Output the [X, Y] coordinate of the center of the cell containing the given text.  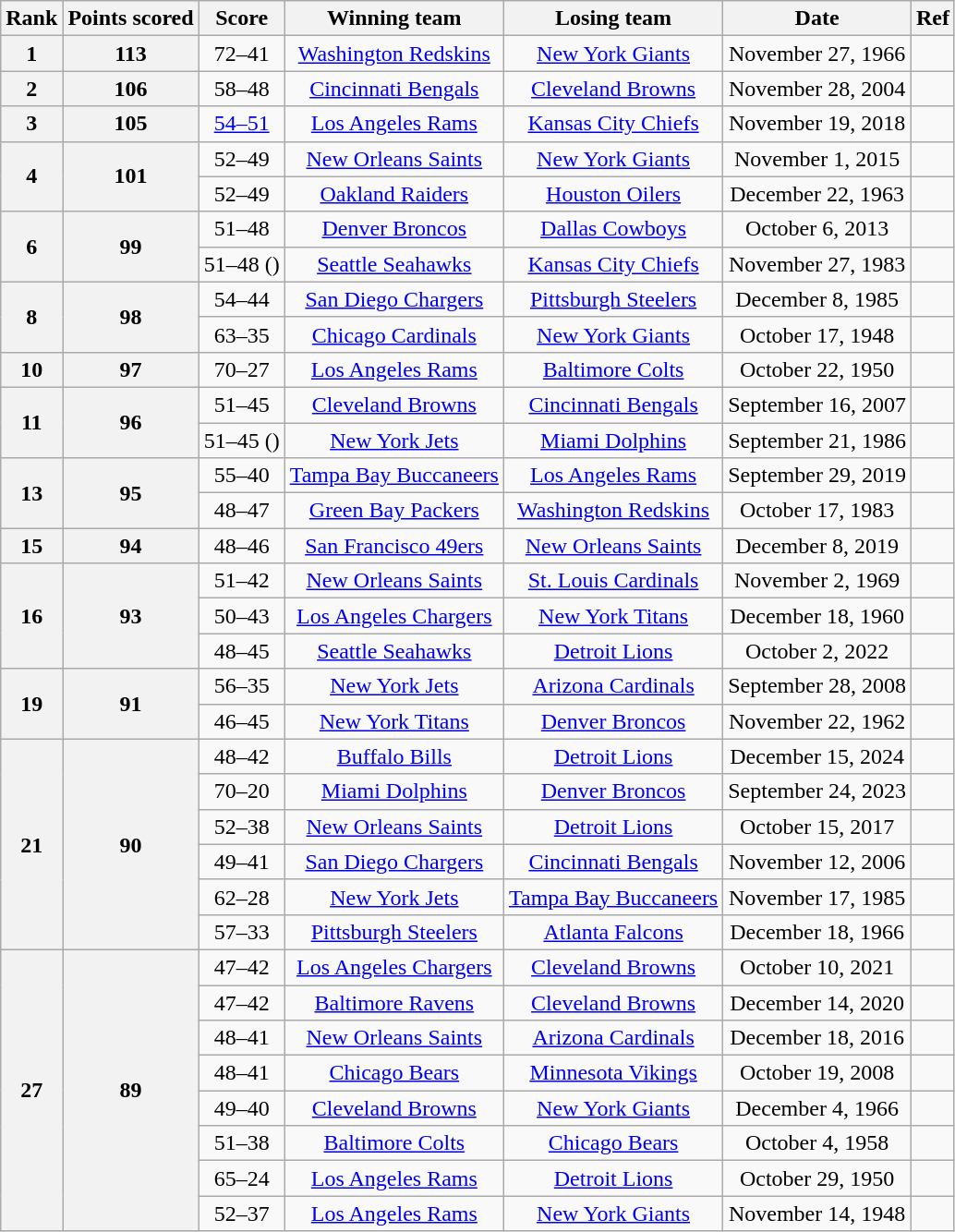
2 [31, 89]
11 [31, 422]
November 14, 1948 [817, 1214]
December 18, 1966 [817, 932]
September 24, 2023 [817, 791]
94 [131, 546]
November 27, 1983 [817, 264]
Green Bay Packers [393, 511]
89 [131, 1090]
65–24 [242, 1178]
58–48 [242, 89]
51–48 [242, 229]
November 22, 1962 [817, 721]
Buffalo Bills [393, 756]
48–47 [242, 511]
51–48 () [242, 264]
72–41 [242, 54]
54–51 [242, 124]
48–42 [242, 756]
21 [31, 844]
September 28, 2008 [817, 686]
November 17, 1985 [817, 897]
Dallas Cowboys [613, 229]
113 [131, 54]
56–35 [242, 686]
98 [131, 317]
52–37 [242, 1214]
November 19, 2018 [817, 124]
96 [131, 422]
70–20 [242, 791]
December 18, 2016 [817, 1038]
December 15, 2024 [817, 756]
91 [131, 704]
October 19, 2008 [817, 1073]
December 14, 2020 [817, 1002]
Chicago Cardinals [393, 334]
48–45 [242, 651]
December 8, 2019 [817, 546]
62–28 [242, 897]
51–42 [242, 581]
105 [131, 124]
95 [131, 493]
October 4, 1958 [817, 1143]
Houston Oilers [613, 194]
49–41 [242, 862]
December 4, 1966 [817, 1108]
Points scored [131, 18]
49–40 [242, 1108]
54–44 [242, 299]
8 [31, 317]
51–38 [242, 1143]
16 [31, 616]
San Francisco 49ers [393, 546]
4 [31, 176]
November 28, 2004 [817, 89]
19 [31, 704]
October 29, 1950 [817, 1178]
Atlanta Falcons [613, 932]
27 [31, 1090]
Minnesota Vikings [613, 1073]
10 [31, 369]
December 22, 1963 [817, 194]
October 15, 2017 [817, 827]
46–45 [242, 721]
October 22, 1950 [817, 369]
Ref [933, 18]
50–43 [242, 616]
Losing team [613, 18]
55–40 [242, 476]
October 17, 1948 [817, 334]
13 [31, 493]
48–46 [242, 546]
52–38 [242, 827]
70–27 [242, 369]
November 1, 2015 [817, 159]
106 [131, 89]
Baltimore Ravens [393, 1002]
97 [131, 369]
Score [242, 18]
September 16, 2007 [817, 405]
December 18, 1960 [817, 616]
6 [31, 247]
November 2, 1969 [817, 581]
93 [131, 616]
October 17, 1983 [817, 511]
Date [817, 18]
October 10, 2021 [817, 967]
99 [131, 247]
September 29, 2019 [817, 476]
90 [131, 844]
November 12, 2006 [817, 862]
Oakland Raiders [393, 194]
Rank [31, 18]
51–45 [242, 405]
October 2, 2022 [817, 651]
St. Louis Cardinals [613, 581]
57–33 [242, 932]
15 [31, 546]
1 [31, 54]
3 [31, 124]
November 27, 1966 [817, 54]
December 8, 1985 [817, 299]
101 [131, 176]
September 21, 1986 [817, 441]
51–45 () [242, 441]
October 6, 2013 [817, 229]
63–35 [242, 334]
Winning team [393, 18]
